Return the [X, Y] coordinate for the center point of the cell that contains the specified text.  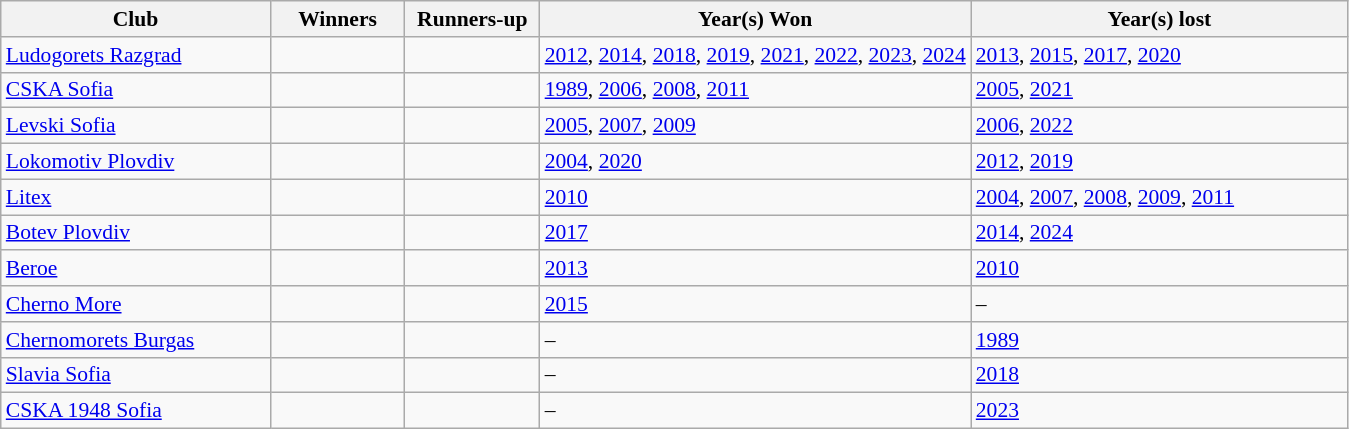
Winners [338, 19]
Levski Sofia [136, 126]
2012, 2014, 2018, 2019, 2021, 2022, 2023, 2024 [756, 55]
CSKA Sofia [136, 90]
2014, 2024 [1160, 233]
2004, 2007, 2008, 2009, 2011 [1160, 197]
Club [136, 19]
Cherno More [136, 304]
Ludogorets Razgrad [136, 55]
2004, 2020 [756, 162]
1989 [1160, 340]
2023 [1160, 411]
2005, 2007, 2009 [756, 126]
2018 [1160, 375]
Botev Plovdiv [136, 233]
2013 [756, 269]
2006, 2022 [1160, 126]
Year(s) lost [1160, 19]
1989, 2006, 2008, 2011 [756, 90]
2012, 2019 [1160, 162]
Slavia Sofia [136, 375]
2015 [756, 304]
Runners-up [472, 19]
2017 [756, 233]
CSKA 1948 Sofia [136, 411]
2013, 2015, 2017, 2020 [1160, 55]
2005, 2021 [1160, 90]
Year(s) Won [756, 19]
Chernomorets Burgas [136, 340]
Beroe [136, 269]
Litex [136, 197]
Lokomotiv Plovdiv [136, 162]
